Scan for the cell matching the given text and deliver its (x, y) coordinate at center. 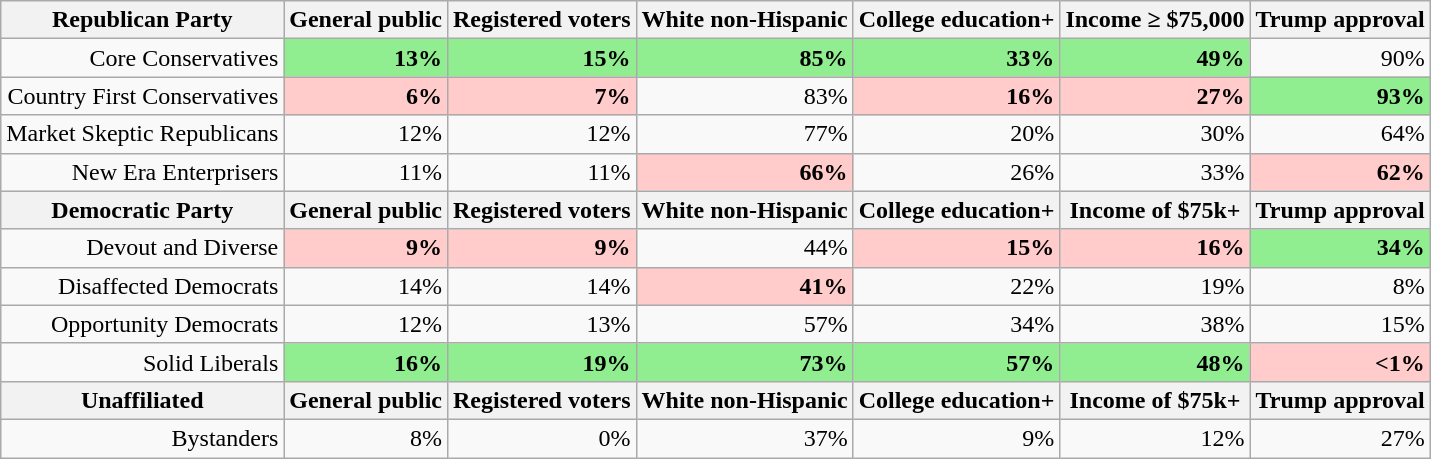
93% (1340, 96)
44% (744, 248)
90% (1340, 58)
Income ≥ $75,000 (1155, 20)
22% (956, 286)
Bystanders (142, 438)
Republican Party (142, 20)
Devout and Diverse (142, 248)
26% (956, 172)
20% (956, 134)
66% (744, 172)
37% (744, 438)
Core Conservatives (142, 58)
49% (1155, 58)
73% (744, 362)
38% (1155, 324)
64% (1340, 134)
0% (542, 438)
Opportunity Democrats (142, 324)
Democratic Party (142, 210)
83% (744, 96)
30% (1155, 134)
New Era Enterprisers (142, 172)
6% (366, 96)
48% (1155, 362)
Country First Conservatives (142, 96)
62% (1340, 172)
<1% (1340, 362)
85% (744, 58)
Market Skeptic Republicans (142, 134)
77% (744, 134)
Disaffected Democrats (142, 286)
Unaffiliated (142, 400)
41% (744, 286)
Solid Liberals (142, 362)
7% (542, 96)
